Locate the cell with the specified text and output its [x, y] center coordinate. 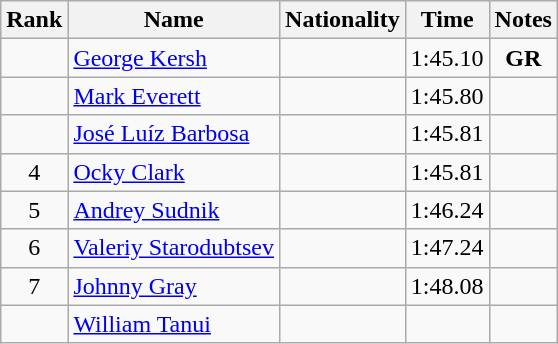
6 [34, 248]
5 [34, 210]
1:46.24 [447, 210]
Name [174, 20]
7 [34, 286]
William Tanui [174, 324]
Andrey Sudnik [174, 210]
Time [447, 20]
George Kersh [174, 58]
Ocky Clark [174, 172]
1:48.08 [447, 286]
Notes [523, 20]
1:47.24 [447, 248]
1:45.80 [447, 96]
1:45.10 [447, 58]
José Luíz Barbosa [174, 134]
Nationality [343, 20]
4 [34, 172]
Rank [34, 20]
Mark Everett [174, 96]
Johnny Gray [174, 286]
GR [523, 58]
Valeriy Starodubtsev [174, 248]
